Identify which cell holds the provided text, then report its [X, Y] central coordinate. 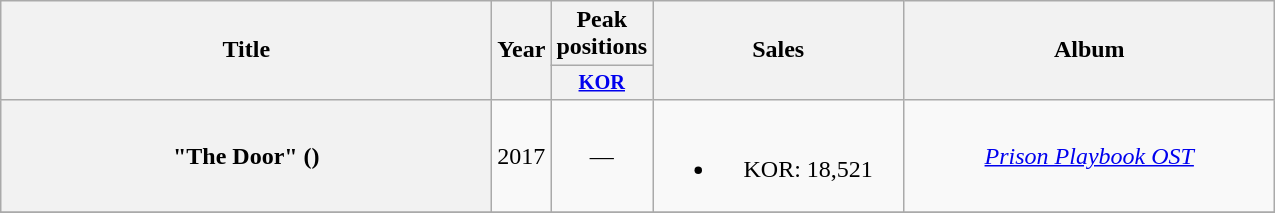
Prison Playbook OST [1090, 156]
"The Door" () [246, 156]
Peak positions [602, 34]
Title [246, 50]
2017 [522, 156]
Sales [778, 50]
KOR [602, 83]
— [602, 156]
Year [522, 50]
Album [1090, 50]
KOR: 18,521 [778, 156]
